Detect which cell encompasses the target text, then output its (X, Y) center coordinate. 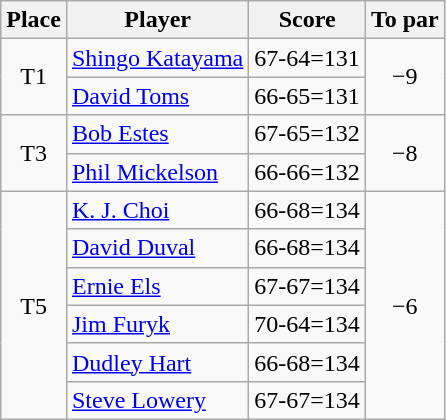
−9 (404, 77)
66-66=132 (308, 172)
T5 (34, 305)
Score (308, 20)
Bob Estes (157, 134)
Ernie Els (157, 286)
David Duval (157, 248)
K. J. Choi (157, 210)
67-64=131 (308, 58)
Phil Mickelson (157, 172)
David Toms (157, 96)
T3 (34, 153)
70-64=134 (308, 324)
67-65=132 (308, 134)
−6 (404, 305)
Jim Furyk (157, 324)
66-65=131 (308, 96)
Shingo Katayama (157, 58)
Place (34, 20)
Dudley Hart (157, 362)
T1 (34, 77)
To par (404, 20)
Steve Lowery (157, 400)
Player (157, 20)
−8 (404, 153)
